Locate the cell with the specified text and output its [X, Y] center coordinate. 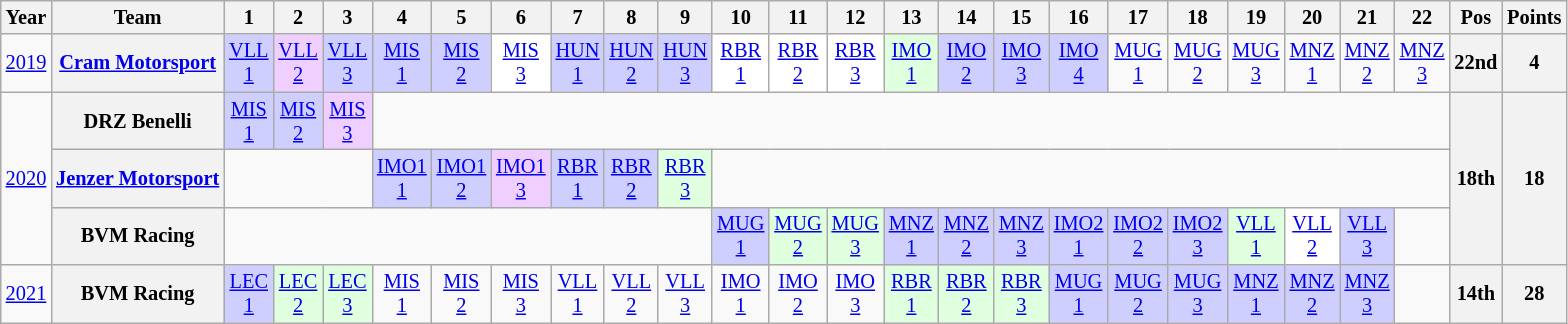
17 [1138, 17]
12 [856, 17]
IMO23 [1198, 236]
11 [798, 17]
2019 [26, 63]
Team [138, 17]
IMO22 [1138, 236]
HUN1 [578, 63]
2020 [26, 178]
2 [298, 17]
IMO11 [402, 178]
7 [578, 17]
8 [631, 17]
28 [1534, 294]
LEC2 [298, 294]
3 [348, 17]
14 [966, 17]
Points [1534, 17]
HUN2 [631, 63]
16 [1079, 17]
LEC1 [248, 294]
6 [521, 17]
10 [740, 17]
2021 [26, 294]
Jenzer Motorsport [138, 178]
21 [1368, 17]
13 [912, 17]
5 [462, 17]
22 [1422, 17]
LEC3 [348, 294]
Cram Motorsport [138, 63]
9 [685, 17]
HUN3 [685, 63]
14th [1476, 294]
20 [1312, 17]
IMO4 [1079, 63]
19 [1256, 17]
DRZ Benelli [138, 121]
IMO13 [521, 178]
Pos [1476, 17]
22nd [1476, 63]
15 [1022, 17]
1 [248, 17]
IMO12 [462, 178]
Year [26, 17]
18th [1476, 178]
IMO21 [1079, 236]
